Pinpoint the cell where the given text exists, returning its [x, y] midpoint coordinate. 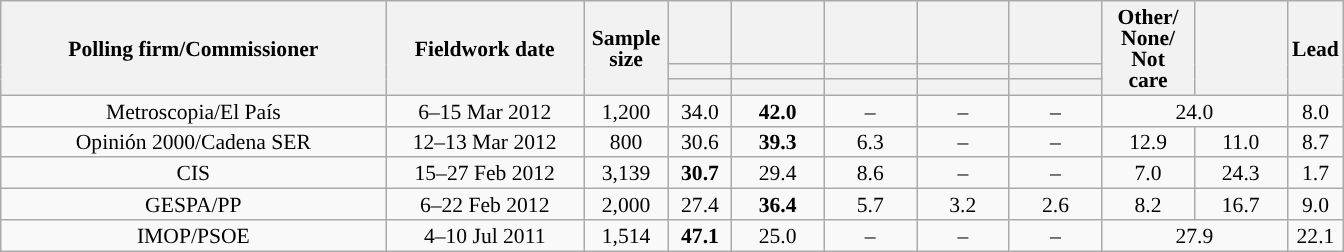
30.6 [700, 142]
25.0 [778, 236]
7.0 [1148, 174]
Fieldwork date [485, 48]
5.7 [870, 204]
36.4 [778, 204]
1,200 [626, 110]
IMOP/PSOE [194, 236]
6.3 [870, 142]
24.0 [1194, 110]
Metroscopia/El País [194, 110]
Other/None/Notcare [1148, 48]
12.9 [1148, 142]
3,139 [626, 174]
34.0 [700, 110]
1,514 [626, 236]
27.9 [1194, 236]
GESPA/PP [194, 204]
47.1 [700, 236]
Polling firm/Commissioner [194, 48]
4–10 Jul 2011 [485, 236]
16.7 [1240, 204]
29.4 [778, 174]
39.3 [778, 142]
27.4 [700, 204]
22.1 [1316, 236]
6–15 Mar 2012 [485, 110]
8.6 [870, 174]
8.0 [1316, 110]
12–13 Mar 2012 [485, 142]
30.7 [700, 174]
24.3 [1240, 174]
15–27 Feb 2012 [485, 174]
8.7 [1316, 142]
800 [626, 142]
9.0 [1316, 204]
1.7 [1316, 174]
Sample size [626, 48]
CIS [194, 174]
8.2 [1148, 204]
Lead [1316, 48]
42.0 [778, 110]
6–22 Feb 2012 [485, 204]
2,000 [626, 204]
11.0 [1240, 142]
Opinión 2000/Cadena SER [194, 142]
2.6 [1056, 204]
3.2 [962, 204]
